Determine the [X, Y] coordinate at the center of the cell enclosing the given text.  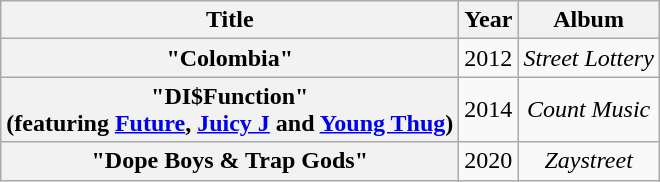
2014 [488, 110]
Street Lottery [588, 58]
2020 [488, 161]
Zaystreet [588, 161]
Count Music [588, 110]
Year [488, 20]
"DI$Function"(featuring Future, Juicy J and Young Thug) [230, 110]
"Colombia" [230, 58]
Title [230, 20]
"Dope Boys & Trap Gods" [230, 161]
2012 [488, 58]
Album [588, 20]
